For the text-containing cell, return its midpoint in [X, Y] coordinate format. 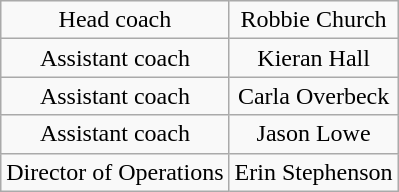
Kieran Hall [314, 58]
Erin Stephenson [314, 172]
Jason Lowe [314, 134]
Robbie Church [314, 20]
Director of Operations [115, 172]
Carla Overbeck [314, 96]
Head coach [115, 20]
